Pinpoint the cell where the given text exists, returning its (x, y) midpoint coordinate. 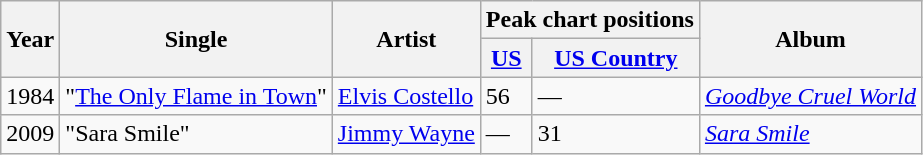
"The Only Flame in Town" (196, 96)
Sara Smile (810, 134)
Year (30, 39)
Single (196, 39)
US (506, 58)
1984 (30, 96)
Goodbye Cruel World (810, 96)
56 (506, 96)
US Country (616, 58)
Album (810, 39)
Elvis Costello (406, 96)
Peak chart positions (590, 20)
2009 (30, 134)
31 (616, 134)
"Sara Smile" (196, 134)
Jimmy Wayne (406, 134)
Artist (406, 39)
